Return (x, y) of the center of cell containing provided text 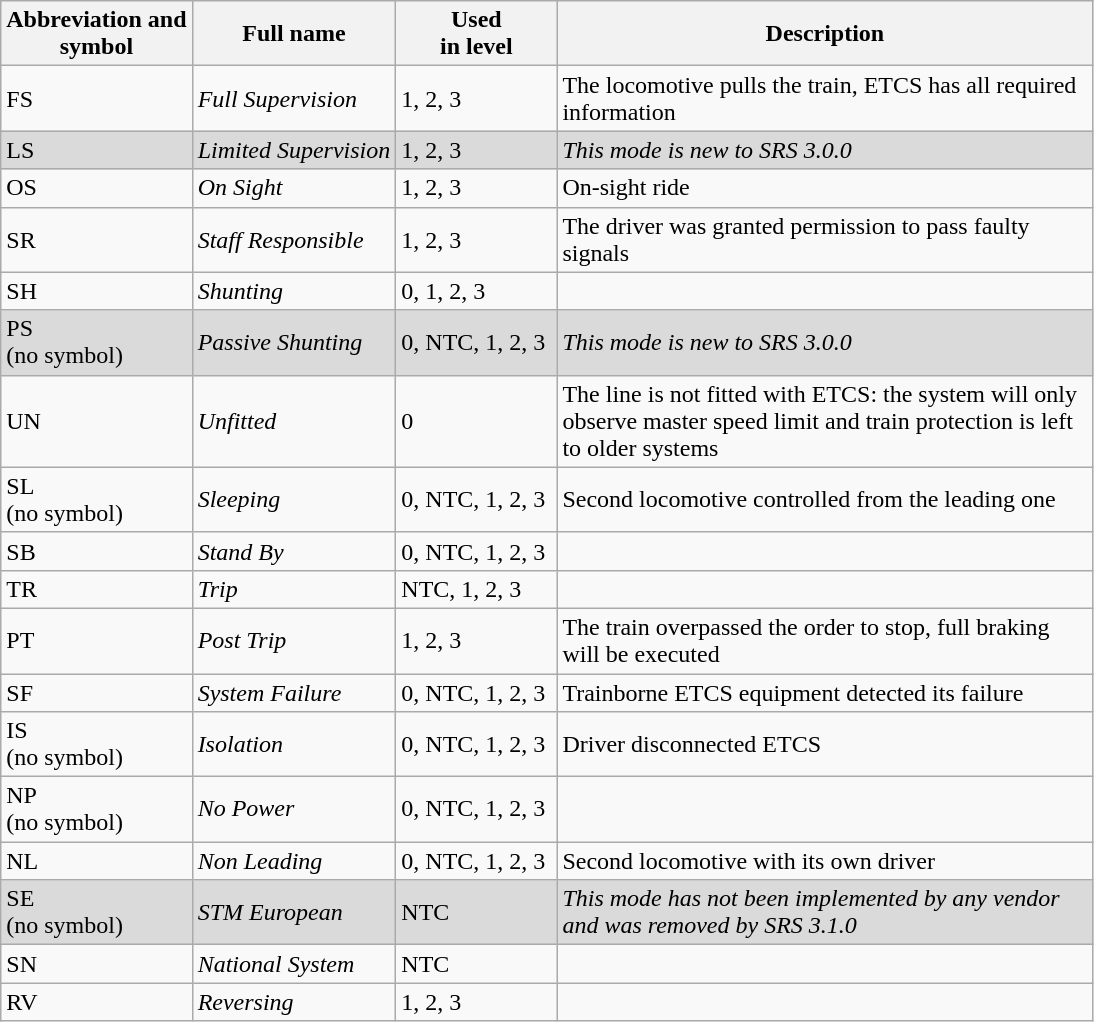
Abbreviation and symbol (96, 34)
Post Trip (294, 640)
NTC, 1, 2, 3 (476, 589)
FS (96, 98)
SE(no symbol) (96, 912)
Stand By (294, 551)
Trainborne ETCS equipment detected its failure (825, 693)
Limited Supervision (294, 150)
This mode has not been implemented by any vendor and was removed by SRS 3.1.0 (825, 912)
SB (96, 551)
The line is not fitted with ETCS: the system will only observe master speed limit and train protection is left to older systems (825, 421)
IS(no symbol) (96, 744)
LS (96, 150)
Second locomotive controlled from the leading one (825, 500)
The locomotive pulls the train, ETCS has all required information (825, 98)
SF (96, 693)
NP(no symbol) (96, 810)
0, 1, 2, 3 (476, 291)
Full Supervision (294, 98)
Reversing (294, 1002)
Shunting (294, 291)
Used in level (476, 34)
SR (96, 240)
UN (96, 421)
On-sight ride (825, 188)
Isolation (294, 744)
PT (96, 640)
Sleeping (294, 500)
0 (476, 421)
Description (825, 34)
SL(no symbol) (96, 500)
Driver disconnected ETCS (825, 744)
Full name (294, 34)
The train overpassed the order to stop, full braking will be executed (825, 640)
Trip (294, 589)
SH (96, 291)
PS(no symbol) (96, 342)
NL (96, 861)
Staff Responsible (294, 240)
National System (294, 964)
No Power (294, 810)
System Failure (294, 693)
The driver was granted permission to pass faulty signals (825, 240)
Second locomotive with its own driver (825, 861)
Unfitted (294, 421)
Passive Shunting (294, 342)
SN (96, 964)
On Sight (294, 188)
OS (96, 188)
RV (96, 1002)
TR (96, 589)
STM European (294, 912)
Non Leading (294, 861)
